Find where the given text appears and provide that cell's center as (X, Y) coordinate. 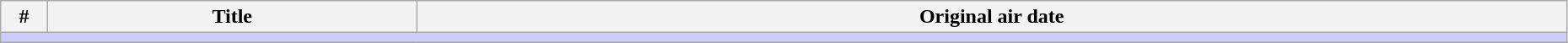
Title (232, 17)
Original air date (992, 17)
# (24, 17)
